Scan for the cell matching the given text and deliver its [x, y] coordinate at center. 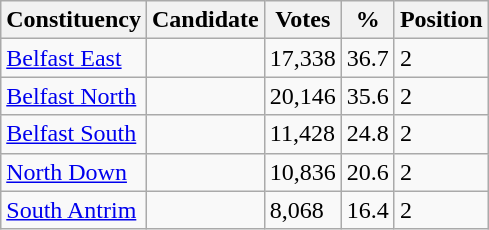
20,146 [302, 96]
Belfast North [74, 96]
Position [441, 20]
35.6 [368, 96]
24.8 [368, 134]
Belfast South [74, 134]
Constituency [74, 20]
Votes [302, 20]
8,068 [302, 210]
North Down [74, 172]
11,428 [302, 134]
10,836 [302, 172]
South Antrim [74, 210]
Belfast East [74, 58]
Candidate [205, 20]
17,338 [302, 58]
% [368, 20]
36.7 [368, 58]
16.4 [368, 210]
20.6 [368, 172]
